From the cell containing the given text, extract its center point as (x, y) coordinate. 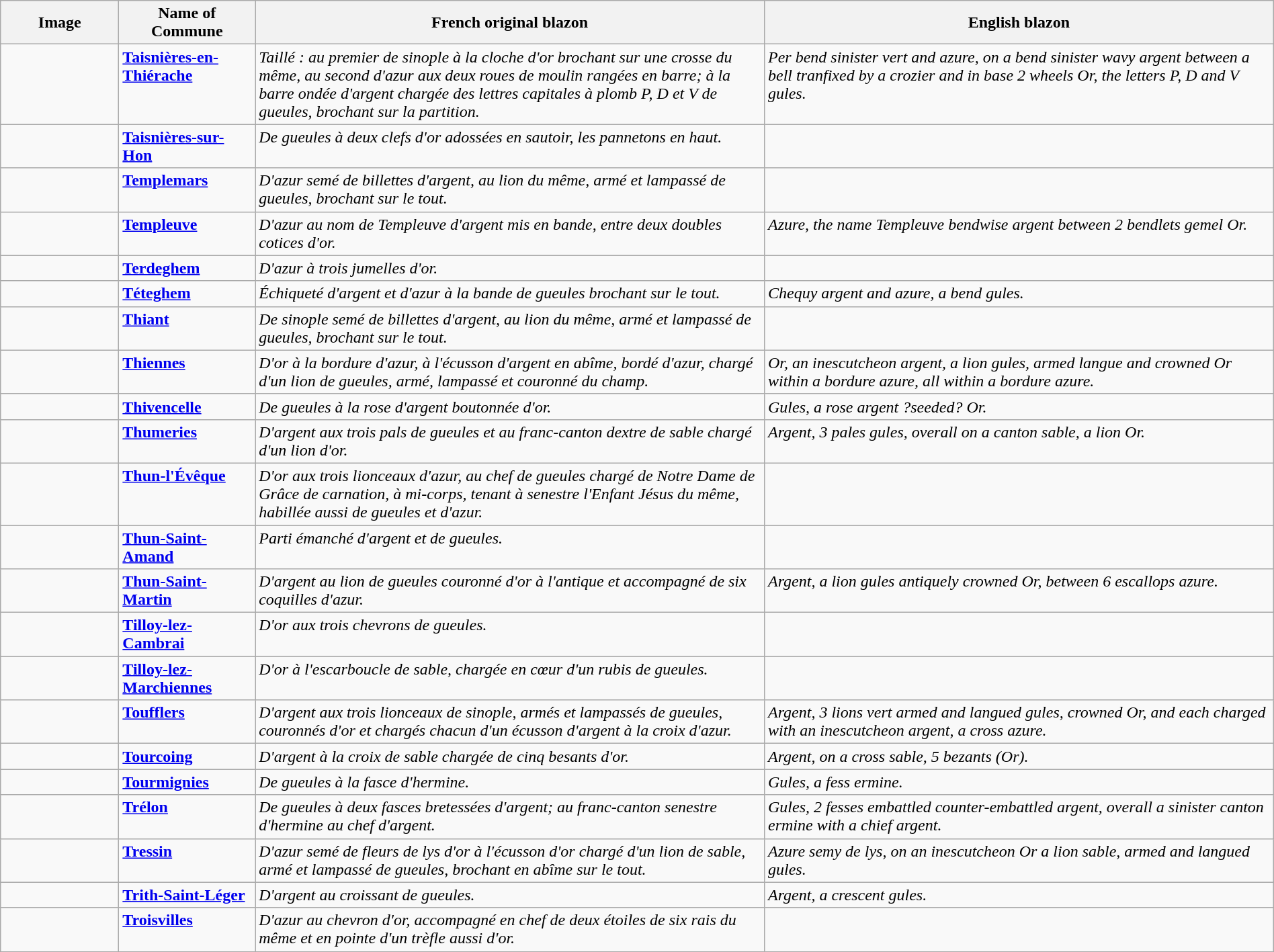
D'or à la bordure d'azur, à l'écusson d'argent en abîme, bordé d'azur, chargé d'un lion de gueules, armé, lampassé et couronné du champ. (510, 372)
Gules, 2 fesses embattled counter-embattled argent, overall a sinister canton ermine with a chief argent. (1019, 817)
Thun-Saint-Martin (187, 591)
Terdeghem (187, 268)
D'or à l'escarboucle de sable, chargée en cœur d'un rubis de gueules. (510, 679)
Toufflers (187, 722)
De gueules à deux clefs d'or adossées en sautoir, les pannetons en haut. (510, 146)
D'azur à trois jumelles d'or. (510, 268)
Gules, a rose argent ?seeded? Or. (1019, 406)
D'azur au nom de Templeuve d'argent mis en bande, entre deux doubles cotices d'or. (510, 234)
D'azur au chevron d'or, accompagné en chef de deux étoiles de six rais du même et en pointe d'un trèfle aussi d'or. (510, 930)
Argent, 3 lions vert armed and langued gules, crowned Or, and each charged with an inescutcheon argent, a cross azure. (1019, 722)
D'or aux trois chevrons de gueules. (510, 634)
Tilloy-lez-Marchiennes (187, 679)
Trith-Saint-Léger (187, 895)
Parti émanché d'argent et de gueules. (510, 547)
Tressin (187, 860)
Thun-Saint-Amand (187, 547)
Argent, on a cross sable, 5 bezants (Or). (1019, 756)
Argent, a crescent gules. (1019, 895)
Tilloy-lez-Cambrai (187, 634)
D'argent aux trois lionceaux de sinople, armés et lampassés de gueules, couronnés d'or et chargés chacun d'un écusson d'argent à la croix d'azur. (510, 722)
Argent, 3 pales gules, overall on a canton sable, a lion Or. (1019, 441)
Taisnières-sur-Hon (187, 146)
Name of Commune (187, 23)
Templeuve (187, 234)
Thiant (187, 328)
De sinople semé de billettes d'argent, au lion du même, armé et lampassé de gueules, brochant sur le tout. (510, 328)
Chequy argent and azure, a bend gules. (1019, 294)
De gueules à la rose d'argent boutonnée d'or. (510, 406)
Or, an inescutcheon argent, a lion gules, armed langue and crowned Or within a bordure azure, all within a bordure azure. (1019, 372)
French original blazon (510, 23)
D'azur semé de billettes d'argent, au lion du même, armé et lampassé de gueules, brochant sur le tout. (510, 189)
D'argent au croissant de gueules. (510, 895)
Thivencelle (187, 406)
Argent, a lion gules antiquely crowned Or, between 6 escallops azure. (1019, 591)
De gueules à la fasce d'hermine. (510, 782)
Trélon (187, 817)
Troisvilles (187, 930)
English blazon (1019, 23)
Templemars (187, 189)
D'argent au lion de gueules couronné d'or à l'antique et accompagné de six coquilles d'azur. (510, 591)
Thun-l'Évêque (187, 494)
Tourcoing (187, 756)
De gueules à deux fasces bretessées d'argent; au franc-canton senestre d'hermine au chef d'argent. (510, 817)
Tourmignies (187, 782)
Gules, a fess ermine. (1019, 782)
D'argent aux trois pals de gueules et au franc-canton dextre de sable chargé d'un lion d'or. (510, 441)
Thiennes (187, 372)
Azure semy de lys, on an inescutcheon Or a lion sable, armed and langued gules. (1019, 860)
Thumeries (187, 441)
D'argent à la croix de sable chargée de cinq besants d'or. (510, 756)
Image (60, 23)
Taisnières-en-Thiérache (187, 85)
Azure, the name Templeuve bendwise argent between 2 bendlets gemel Or. (1019, 234)
Téteghem (187, 294)
D'azur semé de fleurs de lys d'or à l'écusson d'or chargé d'un lion de sable, armé et lampassé de gueules, brochant en abîme sur le tout. (510, 860)
Échiqueté d'argent et d'azur à la bande de gueules brochant sur le tout. (510, 294)
